Determine the [X, Y] coordinate at the center of the cell enclosing the given text.  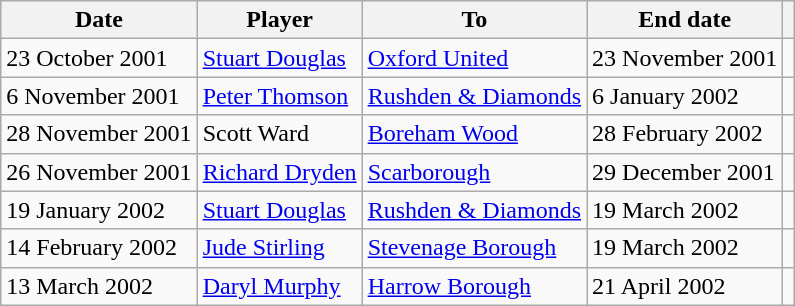
14 February 2002 [99, 248]
29 December 2001 [685, 172]
6 January 2002 [685, 96]
19 January 2002 [99, 210]
Jude Stirling [280, 248]
Player [280, 20]
13 March 2002 [99, 286]
23 October 2001 [99, 58]
Date [99, 20]
Stevenage Borough [474, 248]
28 November 2001 [99, 134]
Oxford United [474, 58]
Boreham Wood [474, 134]
Scott Ward [280, 134]
6 November 2001 [99, 96]
To [474, 20]
21 April 2002 [685, 286]
Peter Thomson [280, 96]
Daryl Murphy [280, 286]
Harrow Borough [474, 286]
Richard Dryden [280, 172]
23 November 2001 [685, 58]
28 February 2002 [685, 134]
Scarborough [474, 172]
26 November 2001 [99, 172]
End date [685, 20]
